Determine the [X, Y] coordinate at the center of the cell enclosing the given text.  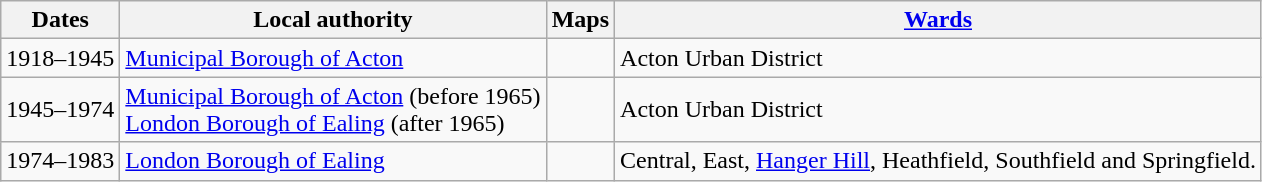
1974–1983 [60, 161]
Municipal Borough of Acton (before 1965)London Borough of Ealing (after 1965) [333, 110]
Municipal Borough of Acton [333, 58]
Central, East, Hanger Hill, Heathfield, Southfield and Springfield. [938, 161]
1945–1974 [60, 110]
1918–1945 [60, 58]
Wards [938, 20]
London Borough of Ealing [333, 161]
Local authority [333, 20]
Dates [60, 20]
Maps [580, 20]
